Output the [X, Y] coordinate of the center of the cell containing the given text.  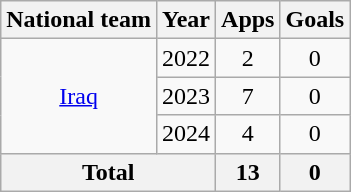
2024 [186, 134]
Year [186, 20]
Apps [248, 20]
National team [79, 20]
2023 [186, 96]
13 [248, 172]
Goals [315, 20]
2 [248, 58]
Total [108, 172]
Iraq [79, 96]
7 [248, 96]
4 [248, 134]
2022 [186, 58]
